Detect which cell encompasses the target text, then output its [x, y] center coordinate. 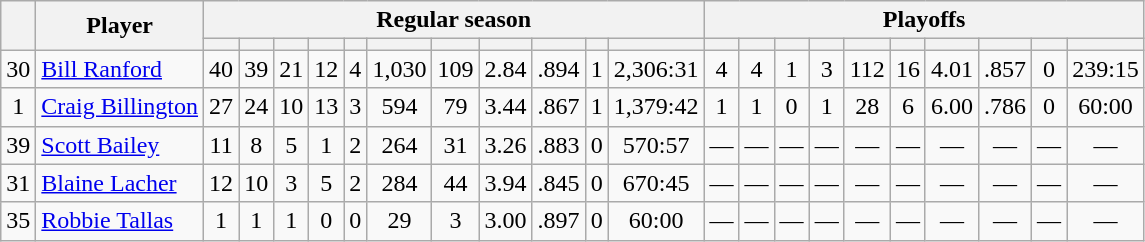
11 [222, 145]
40 [222, 69]
3.26 [506, 145]
30 [18, 69]
.867 [558, 107]
2.84 [506, 69]
2,306:31 [656, 69]
594 [400, 107]
.845 [558, 183]
284 [400, 183]
6 [908, 107]
6.00 [952, 107]
.857 [1004, 69]
8 [256, 145]
3.44 [506, 107]
Bill Ranford [120, 69]
Craig Billington [120, 107]
44 [456, 183]
Blaine Lacher [120, 183]
3.94 [506, 183]
21 [292, 69]
Playoffs [924, 20]
79 [456, 107]
28 [867, 107]
1,379:42 [656, 107]
16 [908, 69]
13 [326, 107]
112 [867, 69]
3.00 [506, 221]
1,030 [400, 69]
.894 [558, 69]
670:45 [656, 183]
.897 [558, 221]
Player [120, 26]
.786 [1004, 107]
35 [18, 221]
Regular season [454, 20]
27 [222, 107]
239:15 [1106, 69]
.883 [558, 145]
264 [400, 145]
4.01 [952, 69]
24 [256, 107]
Scott Bailey [120, 145]
29 [400, 221]
Robbie Tallas [120, 221]
570:57 [656, 145]
109 [456, 69]
